Capture the cell that displays the provided text and extract its [x, y] central coordinate. 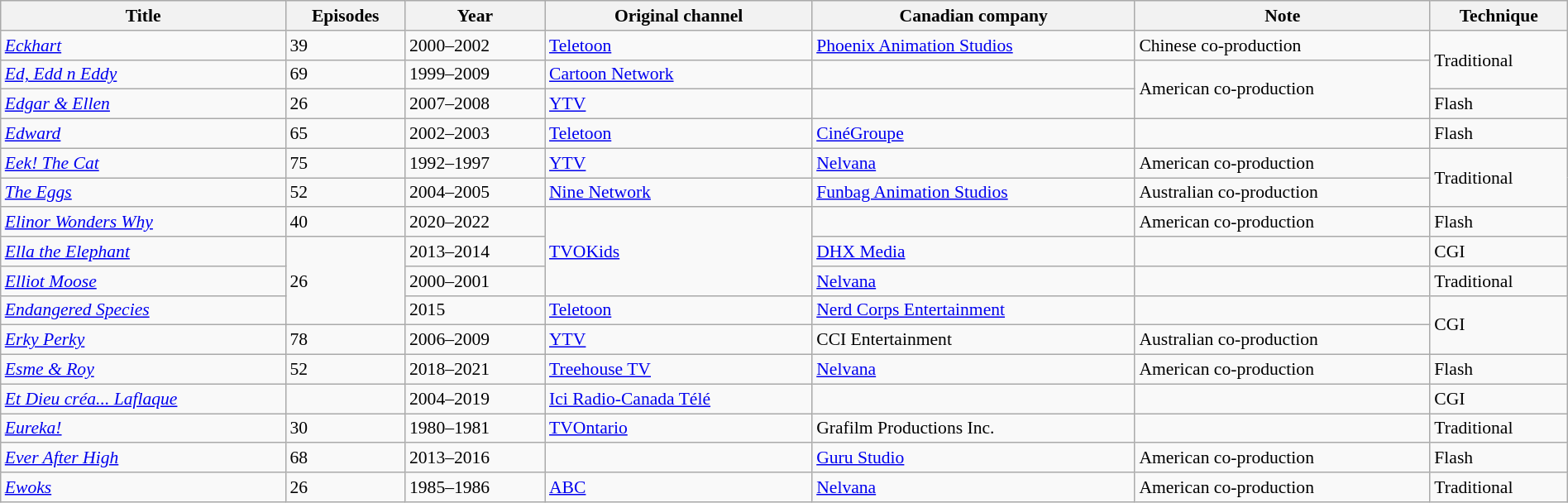
Phoenix Animation Studios [973, 46]
Eureka! [144, 429]
Erky Perky [144, 340]
Cartoon Network [678, 74]
Ed, Edd n Eddy [144, 74]
2000–2001 [475, 281]
1999–2009 [475, 74]
2018–2021 [475, 370]
The Eggs [144, 193]
Funbag Animation Studios [973, 193]
Edgar & Ellen [144, 104]
2000–2002 [475, 46]
Note [1282, 16]
1985–1986 [475, 487]
2013–2016 [475, 458]
Technique [1499, 16]
Eek! The Cat [144, 163]
69 [345, 74]
Original channel [678, 16]
DHX Media [973, 251]
Ewoks [144, 487]
2004–2019 [475, 399]
65 [345, 134]
Ella the Elephant [144, 251]
Elinor Wonders Why [144, 223]
30 [345, 429]
Chinese co-production [1282, 46]
Esme & Roy [144, 370]
2004–2005 [475, 193]
Year [475, 16]
CinéGroupe [973, 134]
Et Dieu créa... Laflaque [144, 399]
Nerd Corps Entertainment [973, 310]
39 [345, 46]
Title [144, 16]
Treehouse TV [678, 370]
2013–2014 [475, 251]
Endangered Species [144, 310]
ABC [678, 487]
Episodes [345, 16]
2020–2022 [475, 223]
Nine Network [678, 193]
78 [345, 340]
1992–1997 [475, 163]
Eckhart [144, 46]
2002–2003 [475, 134]
68 [345, 458]
Grafilm Productions Inc. [973, 429]
75 [345, 163]
Edward [144, 134]
CCI Entertainment [973, 340]
Ever After High [144, 458]
2006–2009 [475, 340]
40 [345, 223]
1980–1981 [475, 429]
Ici Radio-Canada Télé [678, 399]
Elliot Moose [144, 281]
2007–2008 [475, 104]
TVOKids [678, 251]
Guru Studio [973, 458]
TVOntario [678, 429]
2015 [475, 310]
Canadian company [973, 16]
